From the cell containing the given text, extract its center point as [x, y] coordinate. 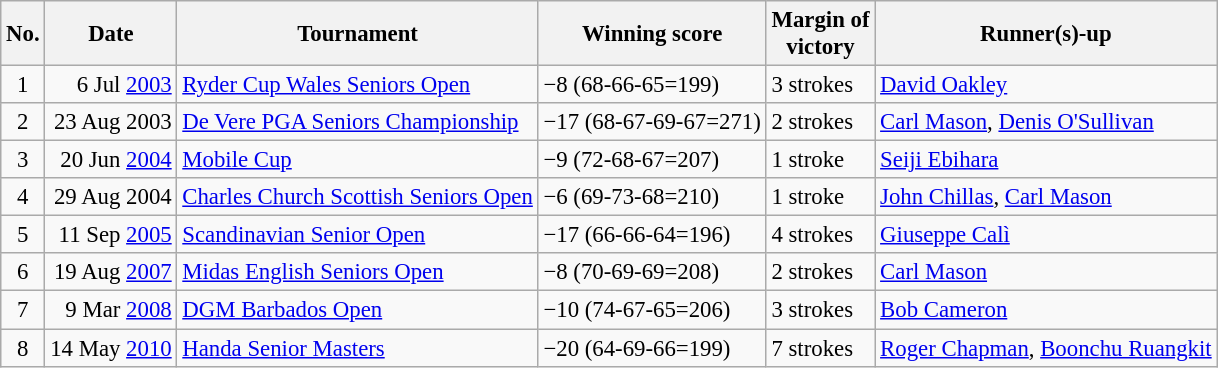
9 Mar 2008 [111, 310]
4 [23, 197]
Midas English Seniors Open [358, 273]
−6 (69-73-68=210) [652, 197]
7 [23, 310]
14 May 2010 [111, 348]
1 [23, 85]
Ryder Cup Wales Seniors Open [358, 85]
Winning score [652, 34]
8 [23, 348]
19 Aug 2007 [111, 273]
Date [111, 34]
Handa Senior Masters [358, 348]
20 Jun 2004 [111, 160]
Seiji Ebihara [1046, 160]
2 [23, 122]
Mobile Cup [358, 160]
11 Sep 2005 [111, 235]
23 Aug 2003 [111, 122]
David Oakley [1046, 85]
6 Jul 2003 [111, 85]
Scandinavian Senior Open [358, 235]
John Chillas, Carl Mason [1046, 197]
6 [23, 273]
Bob Cameron [1046, 310]
No. [23, 34]
Runner(s)-up [1046, 34]
Margin ofvictory [820, 34]
Roger Chapman, Boonchu Ruangkit [1046, 348]
−9 (72-68-67=207) [652, 160]
5 [23, 235]
Carl Mason, Denis O'Sullivan [1046, 122]
Carl Mason [1046, 273]
Charles Church Scottish Seniors Open [358, 197]
29 Aug 2004 [111, 197]
−8 (70-69-69=208) [652, 273]
3 [23, 160]
DGM Barbados Open [358, 310]
De Vere PGA Seniors Championship [358, 122]
Giuseppe Calì [1046, 235]
−10 (74-67-65=206) [652, 310]
Tournament [358, 34]
−20 (64-69-66=199) [652, 348]
−17 (68-67-69-67=271) [652, 122]
−17 (66-66-64=196) [652, 235]
7 strokes [820, 348]
−8 (68-66-65=199) [652, 85]
4 strokes [820, 235]
